Determine the [X, Y] coordinate at the center of the cell enclosing the given text.  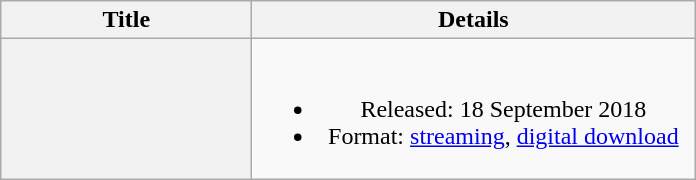
Released: 18 September 2018Format: streaming, digital download [474, 109]
Details [474, 20]
Title [126, 20]
